Identify which cell holds the provided text, then report its [x, y] central coordinate. 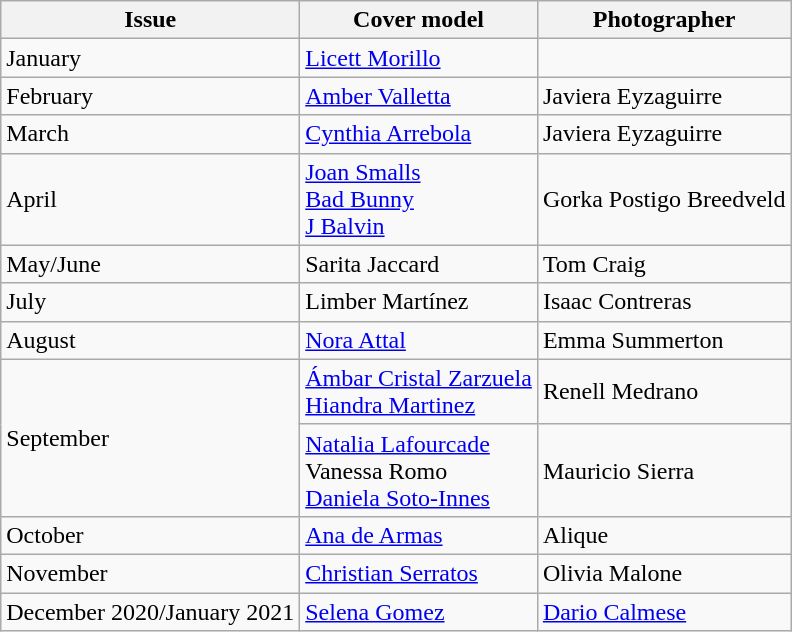
Cynthia Arrebola [419, 134]
Emma Summerton [664, 340]
Ámbar Cristal Zarzuela Hiandra Martinez [419, 392]
Joan SmallsBad BunnyJ Balvin [419, 199]
December 2020/January 2021 [150, 611]
October [150, 535]
Mauricio Sierra [664, 470]
February [150, 96]
January [150, 58]
March [150, 134]
Isaac Contreras [664, 302]
November [150, 573]
Alique [664, 535]
Licett Morillo [419, 58]
April [150, 199]
Sarita Jaccard [419, 264]
Limber Martínez [419, 302]
Photographer [664, 20]
Renell Medrano [664, 392]
Dario Calmese [664, 611]
Tom Craig [664, 264]
Cover model [419, 20]
September [150, 438]
Ana de Armas [419, 535]
May/June [150, 264]
Natalia Lafourcade Vanessa Romo Daniela Soto-Innes [419, 470]
July [150, 302]
Selena Gomez [419, 611]
Gorka Postigo Breedveld [664, 199]
Nora Attal [419, 340]
Amber Valletta [419, 96]
August [150, 340]
Olivia Malone [664, 573]
Christian Serratos [419, 573]
Issue [150, 20]
